From the cell containing the given text, extract its center point as [x, y] coordinate. 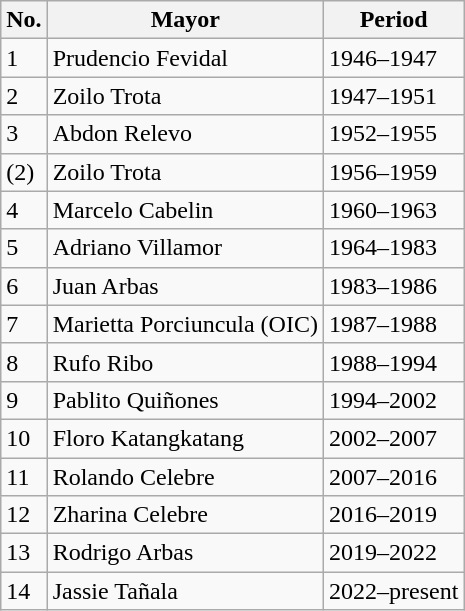
9 [24, 400]
Rolando Celebre [185, 477]
1 [24, 58]
Period [393, 20]
Adriano Villamor [185, 248]
Jassie Tañala [185, 591]
Rodrigo Arbas [185, 553]
5 [24, 248]
Prudencio Fevidal [185, 58]
Floro Katangkatang [185, 438]
4 [24, 210]
2 [24, 96]
6 [24, 286]
Rufo Ribo [185, 362]
(2) [24, 172]
12 [24, 515]
Marietta Porciuncula (OIC) [185, 324]
14 [24, 591]
Pablito Quiñones [185, 400]
1946–1947 [393, 58]
2019–2022 [393, 553]
13 [24, 553]
8 [24, 362]
No. [24, 20]
11 [24, 477]
1994–2002 [393, 400]
7 [24, 324]
2007–2016 [393, 477]
2016–2019 [393, 515]
Abdon Relevo [185, 134]
1988–1994 [393, 362]
1987–1988 [393, 324]
2002–2007 [393, 438]
Mayor [185, 20]
Juan Arbas [185, 286]
1983–1986 [393, 286]
1964–1983 [393, 248]
2022–present [393, 591]
1956–1959 [393, 172]
Zharina Celebre [185, 515]
1952–1955 [393, 134]
Marcelo Cabelin [185, 210]
1947–1951 [393, 96]
10 [24, 438]
1960–1963 [393, 210]
3 [24, 134]
